For the text-containing cell, return its midpoint in (X, Y) coordinate format. 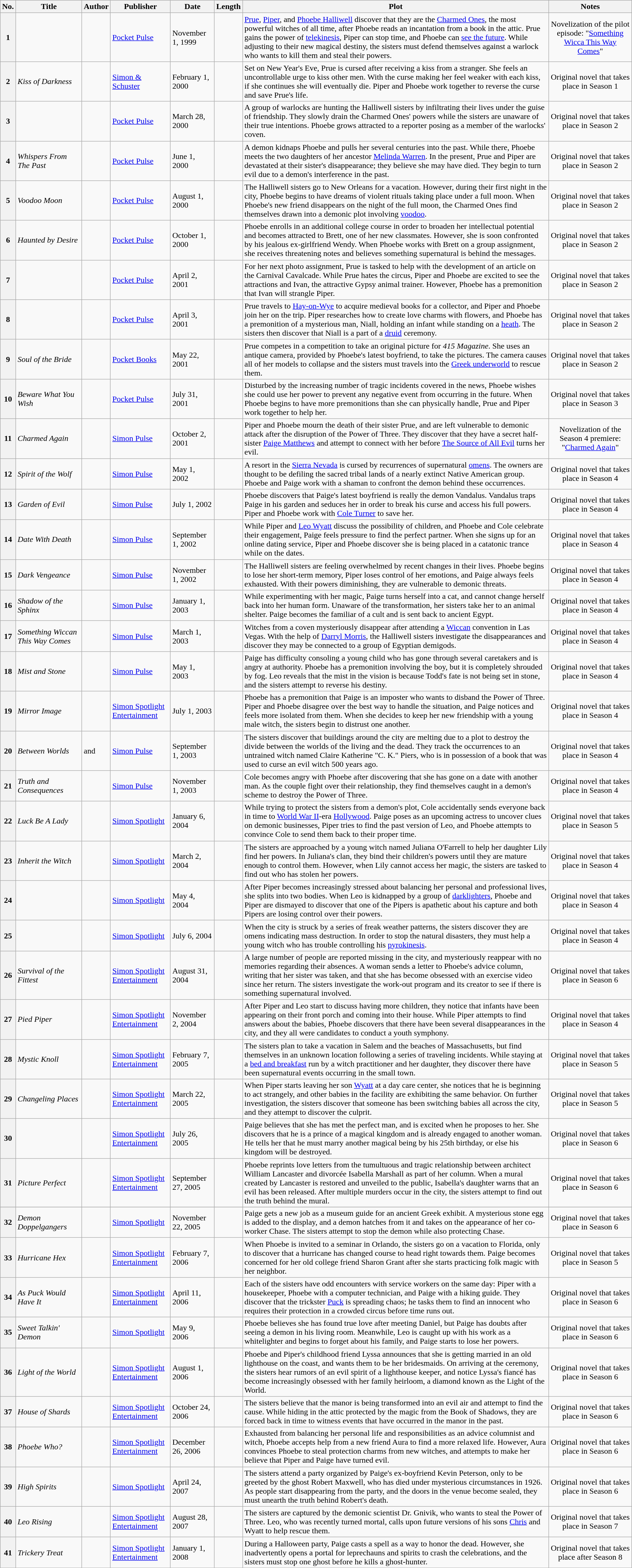
Date With Death (49, 540)
Mist and Stone (49, 671)
Simon & Schuster (140, 81)
13 (8, 505)
19 (8, 711)
September 1, 2002 (192, 540)
July 6, 2004 (192, 935)
8 (8, 319)
Haunted by Desire (49, 240)
6 (8, 240)
January 6, 2004 (192, 821)
Original novel that takes place in Season 7 (590, 1522)
Pocket Books (140, 359)
Spirit of the Wolf (49, 474)
20 (8, 751)
Mystic Knoll (49, 1059)
Soul of the Bride (49, 359)
November 22, 2005 (192, 1222)
July 1, 2002 (192, 505)
April 11, 2006 (192, 1297)
40 (8, 1522)
7 (8, 280)
Original novel that takes place after Season 8 (590, 1552)
February 7, 2005 (192, 1059)
Inherit the Witch (49, 860)
October 2, 2001 (192, 439)
April 2, 2001 (192, 280)
15 (8, 575)
Light of the World (49, 1372)
21 (8, 786)
Sweet Talkin' Demon (49, 1332)
25 (8, 935)
September 27, 2005 (192, 1183)
29 (8, 1099)
July 26, 2005 (192, 1138)
34 (8, 1297)
July 1, 2003 (192, 711)
10 (8, 399)
Title (49, 7)
32 (8, 1222)
17 (8, 636)
28 (8, 1059)
March 1, 2003 (192, 636)
Beware What You Wish (49, 399)
Picture Perfect (49, 1183)
26 (8, 975)
14 (8, 540)
24 (8, 900)
Luck Be A Lady (49, 821)
October 1, 2000 (192, 240)
Whispers From The Past (49, 161)
Something Wiccan This Way Comes (49, 636)
Pied Piper (49, 1019)
Trickery Treat (49, 1552)
Publisher (140, 7)
Dark Vengeance (49, 575)
16 (8, 606)
October 24, 2006 (192, 1412)
Leo Rising (49, 1522)
No. (8, 7)
11 (8, 439)
February 1, 2000 (192, 81)
3 (8, 121)
Truth and Consequences (49, 786)
November 1, 2002 (192, 575)
Original novel that takes place in Season 3 (590, 399)
9 (8, 359)
July 31, 2001 (192, 399)
November 1, 1999 (192, 37)
Demon Doppelgangers (49, 1222)
May 9, 2006 (192, 1332)
March 2, 2004 (192, 860)
As Puck Would Have It (49, 1297)
Charmed Again (49, 439)
March 22, 2005 (192, 1099)
Survival of the Fittest (49, 975)
December 26, 2006 (192, 1447)
Changeling Places (49, 1099)
4 (8, 161)
February 7, 2006 (192, 1258)
August 28, 2007 (192, 1522)
Garden of Evil (49, 505)
Mirror Image (49, 711)
November 1, 2003 (192, 786)
33 (8, 1258)
March 28, 2000 (192, 121)
37 (8, 1412)
June 1, 2000 (192, 161)
23 (8, 860)
Notes (590, 7)
Between Worlds (49, 751)
Date (192, 7)
November 2, 2004 (192, 1019)
2 (8, 81)
May 22, 2001 (192, 359)
22 (8, 821)
Phoebe Who? (49, 1447)
Novelization of the pilot episode: "Something Wicca This Way Comes" (590, 37)
27 (8, 1019)
April 24, 2007 (192, 1486)
High Spirits (49, 1486)
and (96, 751)
House of Shards (49, 1412)
31 (8, 1183)
39 (8, 1486)
38 (8, 1447)
30 (8, 1138)
September 1, 2003 (192, 751)
August 1, 2006 (192, 1372)
January 1, 2003 (192, 606)
5 (8, 201)
Length (228, 7)
Novelization of the Season 4 premiere: "Charmed Again" (590, 439)
18 (8, 671)
April 3, 2001 (192, 319)
Plot (396, 7)
May 4, 2004 (192, 900)
January 1, 2008 (192, 1552)
Kiss of Darkness (49, 81)
Author (96, 7)
August 1, 2000 (192, 201)
May 1, 2003 (192, 671)
Original novel that takes place in Season 1 (590, 81)
August 31, 2004 (192, 975)
May 1, 2002 (192, 474)
36 (8, 1372)
Shadow of the Sphinx (49, 606)
12 (8, 474)
1 (8, 37)
41 (8, 1552)
35 (8, 1332)
Voodoo Moon (49, 201)
Hurricane Hex (49, 1258)
